Return [X, Y] of the center of cell containing provided text 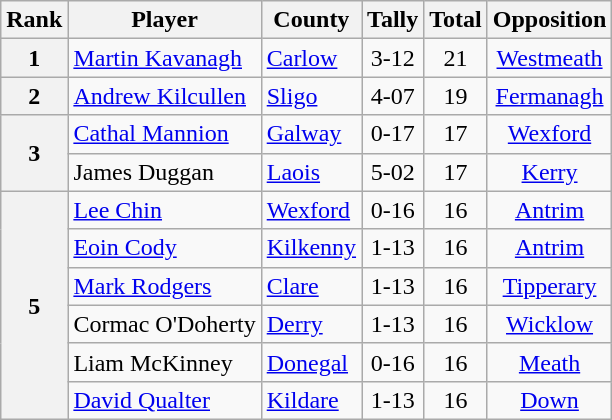
Down [549, 400]
5-02 [393, 172]
2 [34, 96]
Lee Chin [164, 210]
0-17 [393, 134]
Player [164, 20]
4-07 [393, 96]
Laois [311, 172]
Rank [34, 20]
1 [34, 58]
Opposition [549, 20]
Tipperary [549, 286]
Tally [393, 20]
County [311, 20]
Derry [311, 324]
Westmeath [549, 58]
5 [34, 305]
Total [456, 20]
David Qualter [164, 400]
Andrew Kilcullen [164, 96]
James Duggan [164, 172]
Galway [311, 134]
Kildare [311, 400]
Meath [549, 362]
Wicklow [549, 324]
Cathal Mannion [164, 134]
Mark Rodgers [164, 286]
Eoin Cody [164, 248]
3 [34, 153]
Liam McKinney [164, 362]
Sligo [311, 96]
Kerry [549, 172]
Cormac O'Doherty [164, 324]
19 [456, 96]
Fermanagh [549, 96]
21 [456, 58]
Clare [311, 286]
Carlow [311, 58]
Donegal [311, 362]
Kilkenny [311, 248]
3-12 [393, 58]
Martin Kavanagh [164, 58]
